Determine the (x, y) coordinate at the center of the cell enclosing the given text.  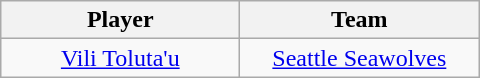
Player (120, 20)
Team (360, 20)
Vili Toluta'u (120, 58)
Seattle Seawolves (360, 58)
